Detect which cell encompasses the target text, then output its [x, y] center coordinate. 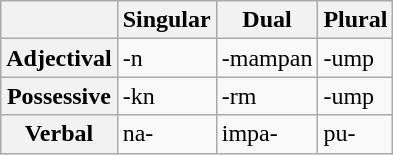
Plural [356, 20]
Adjectival [59, 58]
Singular [166, 20]
pu- [356, 134]
-kn [166, 96]
na- [166, 134]
-n [166, 58]
Possessive [59, 96]
impa- [267, 134]
-mampan [267, 58]
-rm [267, 96]
Verbal [59, 134]
Dual [267, 20]
